Pinpoint the cell where the given text exists, returning its (X, Y) midpoint coordinate. 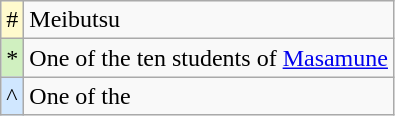
Meibutsu (209, 20)
^ (12, 96)
One of the (209, 96)
* (12, 58)
# (12, 20)
One of the ten students of Masamune (209, 58)
